Pinpoint the cell where the given text exists, returning its (X, Y) midpoint coordinate. 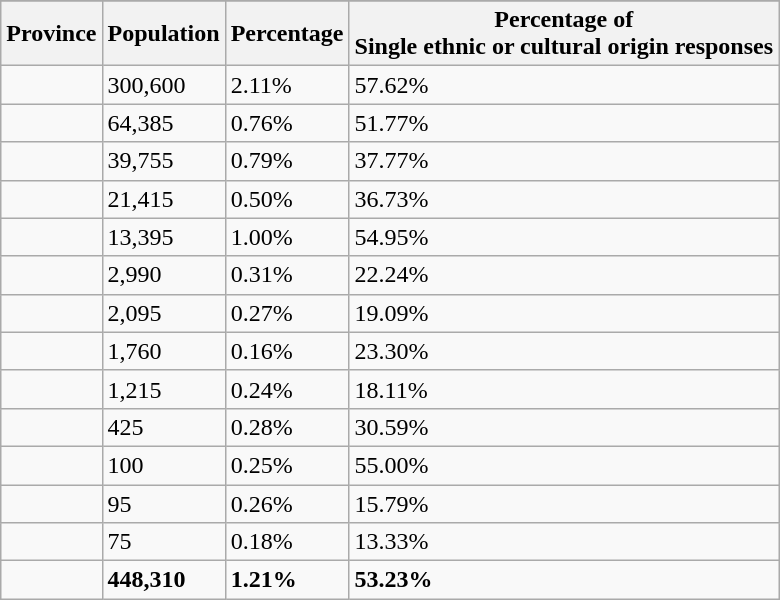
100 (164, 465)
0.31% (287, 275)
0.79% (287, 161)
300,600 (164, 85)
39,755 (164, 161)
15.79% (564, 503)
1.21% (287, 580)
2.11% (287, 85)
36.73% (564, 199)
0.50% (287, 199)
1.00% (287, 237)
1,215 (164, 389)
Province (52, 34)
13,395 (164, 237)
18.11% (564, 389)
37.77% (564, 161)
0.18% (287, 542)
0.25% (287, 465)
21,415 (164, 199)
1,760 (164, 351)
75 (164, 542)
23.30% (564, 351)
2,095 (164, 313)
0.28% (287, 427)
448,310 (164, 580)
0.24% (287, 389)
22.24% (564, 275)
Population (164, 34)
30.59% (564, 427)
19.09% (564, 313)
53.23% (564, 580)
64,385 (164, 123)
57.62% (564, 85)
0.27% (287, 313)
Percentage (287, 34)
95 (164, 503)
0.16% (287, 351)
0.76% (287, 123)
Percentage ofSingle ethnic or cultural origin responses (564, 34)
2,990 (164, 275)
55.00% (564, 465)
425 (164, 427)
51.77% (564, 123)
0.26% (287, 503)
54.95% (564, 237)
13.33% (564, 542)
